Return (X, Y) of the center of cell containing provided text 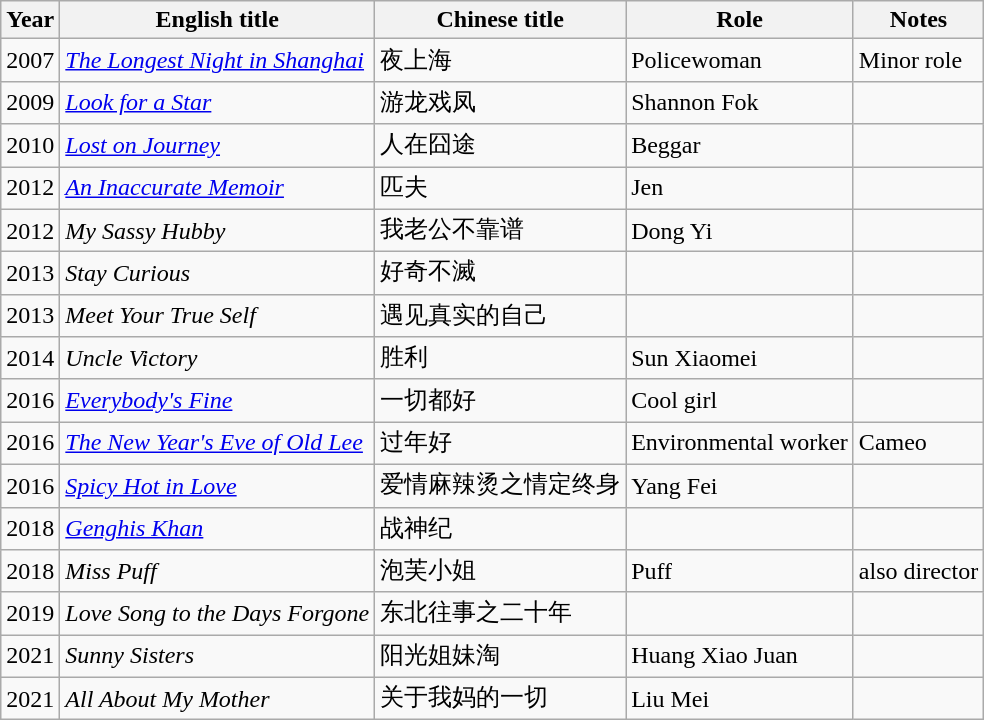
Minor role (918, 60)
The New Year's Eve of Old Lee (218, 444)
2007 (30, 60)
爱情麻辣烫之情定终身 (500, 486)
一切都好 (500, 400)
Jen (740, 188)
胜利 (500, 358)
Look for a Star (218, 102)
Role (740, 20)
Notes (918, 20)
Huang Xiao Juan (740, 656)
Sunny Sisters (218, 656)
Environmental worker (740, 444)
匹夫 (500, 188)
Genghis Khan (218, 528)
关于我妈的一切 (500, 698)
Everybody's Fine (218, 400)
Cool girl (740, 400)
2019 (30, 614)
我老公不靠谱 (500, 230)
战神纪 (500, 528)
Puff (740, 572)
夜上海 (500, 60)
人在囧途 (500, 146)
东北往事之二十年 (500, 614)
Lost on Journey (218, 146)
Cameo (918, 444)
Yang Fei (740, 486)
All About My Mother (218, 698)
遇见真实的自己 (500, 316)
An Inaccurate Memoir (218, 188)
泡芙小姐 (500, 572)
Policewoman (740, 60)
Stay Curious (218, 274)
Uncle Victory (218, 358)
好奇不滅 (500, 274)
过年好 (500, 444)
Chinese title (500, 20)
also director (918, 572)
Shannon Fok (740, 102)
Beggar (740, 146)
Spicy Hot in Love (218, 486)
阳光姐妹淘 (500, 656)
Sun Xiaomei (740, 358)
The Longest Night in Shanghai (218, 60)
My Sassy Hubby (218, 230)
Love Song to the Days Forgone (218, 614)
Liu Mei (740, 698)
2010 (30, 146)
Year (30, 20)
2014 (30, 358)
2009 (30, 102)
Miss Puff (218, 572)
Dong Yi (740, 230)
游龙戏凤 (500, 102)
Meet Your True Self (218, 316)
English title (218, 20)
